Identify which cell holds the provided text, then report its [X, Y] central coordinate. 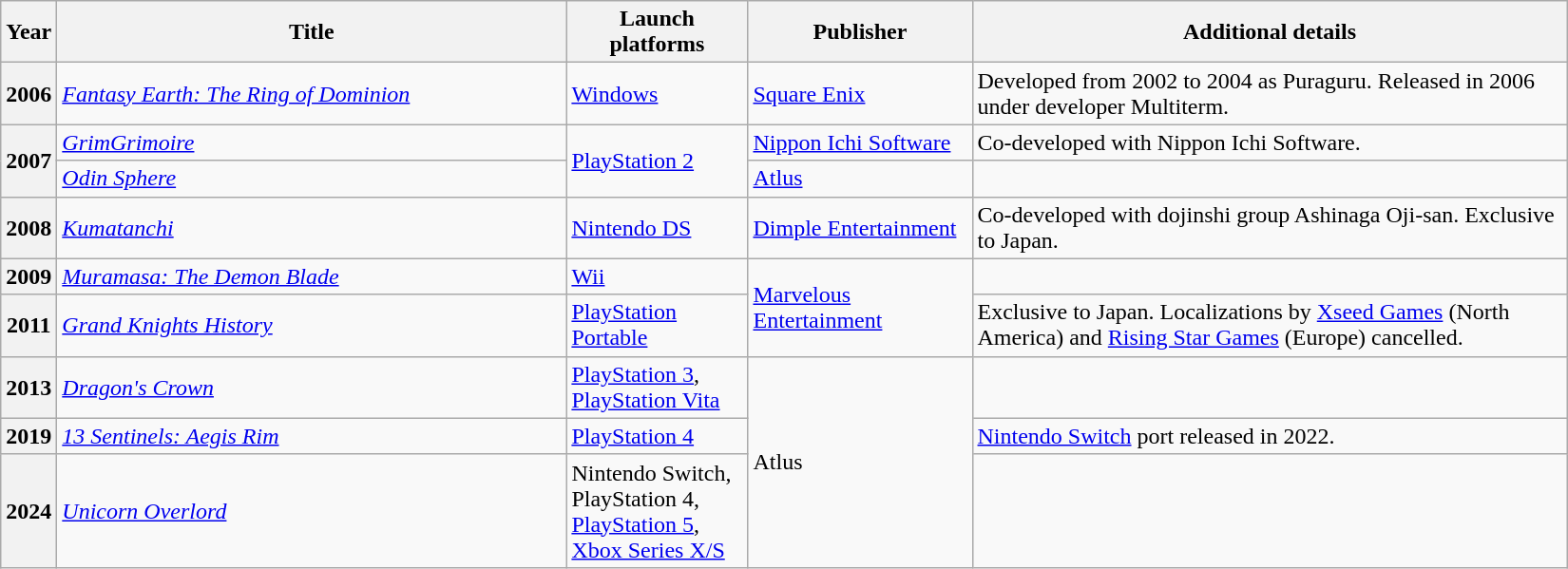
Launch platforms [658, 32]
PlayStation Portable [658, 325]
Co-developed with Nippon Ichi Software. [1270, 142]
2019 [29, 436]
2006 [29, 93]
Nintendo DS [658, 228]
13 Sentinels: Aegis Rim [312, 436]
Exclusive to Japan. Localizations by Xseed Games (North America) and Rising Star Games (Europe) cancelled. [1270, 325]
Unicorn Overlord [312, 511]
Square Enix [860, 93]
Co-developed with dojinshi group Ashinaga Oji-san. Exclusive to Japan. [1270, 228]
PlayStation 3, PlayStation Vita [658, 388]
Marvelous Entertainment [860, 308]
GrimGrimoire [312, 142]
Odin Sphere [312, 179]
2009 [29, 276]
2024 [29, 511]
Dimple Entertainment [860, 228]
2013 [29, 388]
Dragon's Crown [312, 388]
Nintendo Switch, PlayStation 4, PlayStation 5, Xbox Series X/S [658, 511]
Kumatanchi [312, 228]
2007 [29, 161]
Nintendo Switch port released in 2022. [1270, 436]
Fantasy Earth: The Ring of Dominion [312, 93]
Title [312, 32]
Year [29, 32]
Windows [658, 93]
Nippon Ichi Software [860, 142]
Publisher [860, 32]
2011 [29, 325]
PlayStation 4 [658, 436]
Wii [658, 276]
Additional details [1270, 32]
2008 [29, 228]
PlayStation 2 [658, 161]
Muramasa: The Demon Blade [312, 276]
Developed from 2002 to 2004 as Puraguru. Released in 2006 under developer Multiterm. [1270, 93]
Grand Knights History [312, 325]
